Pinpoint the cell where the given text exists, returning its [x, y] midpoint coordinate. 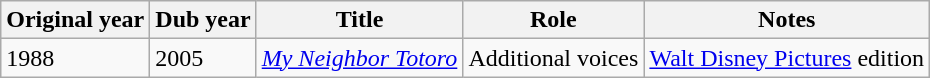
Dub year [203, 20]
My Neighbor Totoro [360, 58]
2005 [203, 58]
Role [554, 20]
Original year [76, 20]
Additional voices [554, 58]
Walt Disney Pictures edition [787, 58]
1988 [76, 58]
Notes [787, 20]
Title [360, 20]
